Determine the (x, y) coordinate at the center of the cell enclosing the given text.  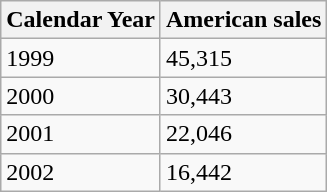
16,442 (243, 172)
American sales (243, 20)
30,443 (243, 96)
22,046 (243, 134)
1999 (81, 58)
2001 (81, 134)
45,315 (243, 58)
Calendar Year (81, 20)
2002 (81, 172)
2000 (81, 96)
